For the text-containing cell, return its midpoint in (X, Y) coordinate format. 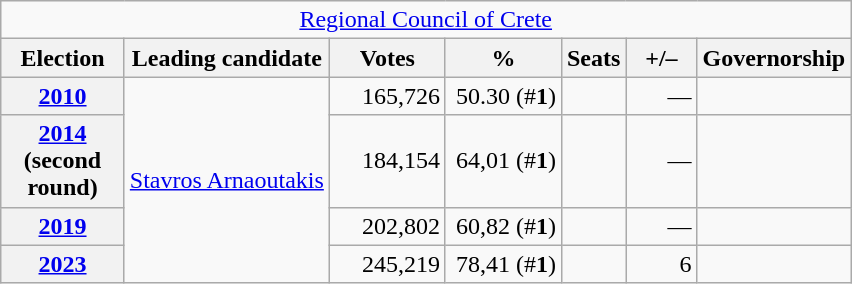
64,01 (#1) (503, 161)
Seats (593, 58)
Election (63, 58)
184,154 (387, 161)
2023 (63, 264)
78,41 (#1) (503, 264)
Leading candidate (226, 58)
50.30 (#1) (503, 96)
Votes (387, 58)
60,82 (#1) (503, 226)
Stavros Arnaoutakis (226, 180)
Governorship (774, 58)
2014 (second round) (63, 161)
Regional Council of Crete (426, 20)
% (503, 58)
+/– (662, 58)
245,219 (387, 264)
165,726 (387, 96)
2010 (63, 96)
6 (662, 264)
2019 (63, 226)
202,802 (387, 226)
